Determine the [x, y] coordinate at the center of the cell enclosing the given text.  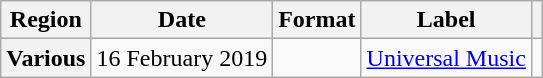
Format [317, 20]
Universal Music [446, 58]
Region [46, 20]
Various [46, 58]
Label [446, 20]
16 February 2019 [182, 58]
Date [182, 20]
